Locate the cell with the specified text and output its [x, y] center coordinate. 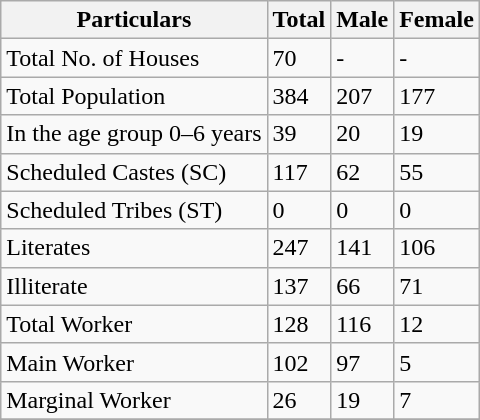
Male [362, 20]
62 [362, 172]
Total Worker [134, 324]
128 [299, 324]
Illiterate [134, 286]
102 [299, 362]
Scheduled Castes (SC) [134, 172]
117 [299, 172]
Literates [134, 248]
Particulars [134, 20]
70 [299, 58]
7 [437, 400]
Total [299, 20]
66 [362, 286]
Main Worker [134, 362]
177 [437, 96]
97 [362, 362]
207 [362, 96]
137 [299, 286]
20 [362, 134]
Female [437, 20]
71 [437, 286]
Marginal Worker [134, 400]
Scheduled Tribes (ST) [134, 210]
5 [437, 362]
26 [299, 400]
Total Population [134, 96]
106 [437, 248]
384 [299, 96]
55 [437, 172]
141 [362, 248]
12 [437, 324]
247 [299, 248]
116 [362, 324]
In the age group 0–6 years [134, 134]
Total No. of Houses [134, 58]
39 [299, 134]
